Output the [X, Y] coordinate of the center of the cell containing the given text.  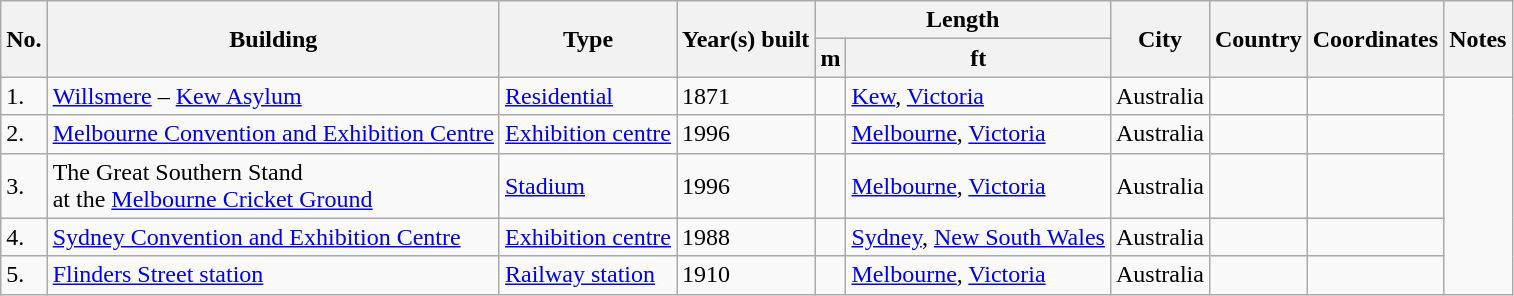
Willsmere – Kew Asylum [273, 96]
ft [978, 58]
1910 [745, 275]
Melbourne Convention and Exhibition Centre [273, 134]
4. [24, 237]
Flinders Street station [273, 275]
1. [24, 96]
5. [24, 275]
Notes [1478, 39]
Length [963, 20]
Coordinates [1375, 39]
The Great Southern Standat the Melbourne Cricket Ground [273, 186]
1988 [745, 237]
No. [24, 39]
2. [24, 134]
Sydney, New South Wales [978, 237]
Sydney Convention and Exhibition Centre [273, 237]
Country [1258, 39]
Building [273, 39]
Railway station [588, 275]
Kew, Victoria [978, 96]
Residential [588, 96]
Year(s) built [745, 39]
Type [588, 39]
City [1160, 39]
m [830, 58]
Stadium [588, 186]
1871 [745, 96]
3. [24, 186]
